Return (x, y) of the center of cell containing provided text 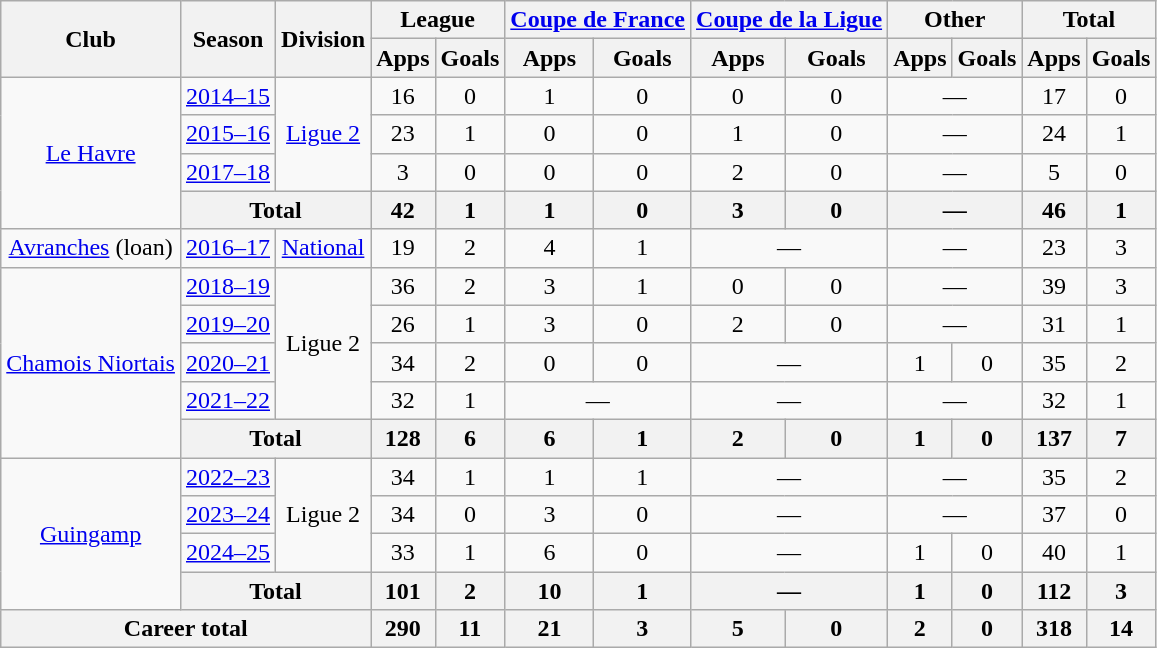
39 (1054, 286)
2024–25 (228, 553)
National (324, 248)
2023–24 (228, 515)
21 (550, 629)
128 (403, 438)
40 (1054, 553)
137 (1054, 438)
Club (91, 39)
4 (550, 248)
26 (403, 324)
10 (550, 591)
46 (1054, 210)
Guingamp (91, 534)
14 (1121, 629)
2021–22 (228, 400)
2015–16 (228, 134)
36 (403, 286)
2016–17 (228, 248)
11 (470, 629)
2020–21 (228, 362)
Chamois Niortais (91, 362)
318 (1054, 629)
Season (228, 39)
Coupe de la Ligue (790, 20)
31 (1054, 324)
Division (324, 39)
Career total (186, 629)
33 (403, 553)
42 (403, 210)
7 (1121, 438)
2017–18 (228, 172)
112 (1054, 591)
Other (955, 20)
Le Havre (91, 153)
2022–23 (228, 477)
37 (1054, 515)
101 (403, 591)
19 (403, 248)
2014–15 (228, 96)
Avranches (loan) (91, 248)
League (438, 20)
2018–19 (228, 286)
Coupe de France (598, 20)
16 (403, 96)
2019–20 (228, 324)
17 (1054, 96)
24 (1054, 134)
290 (403, 629)
